Return [x, y] of the center of cell containing provided text 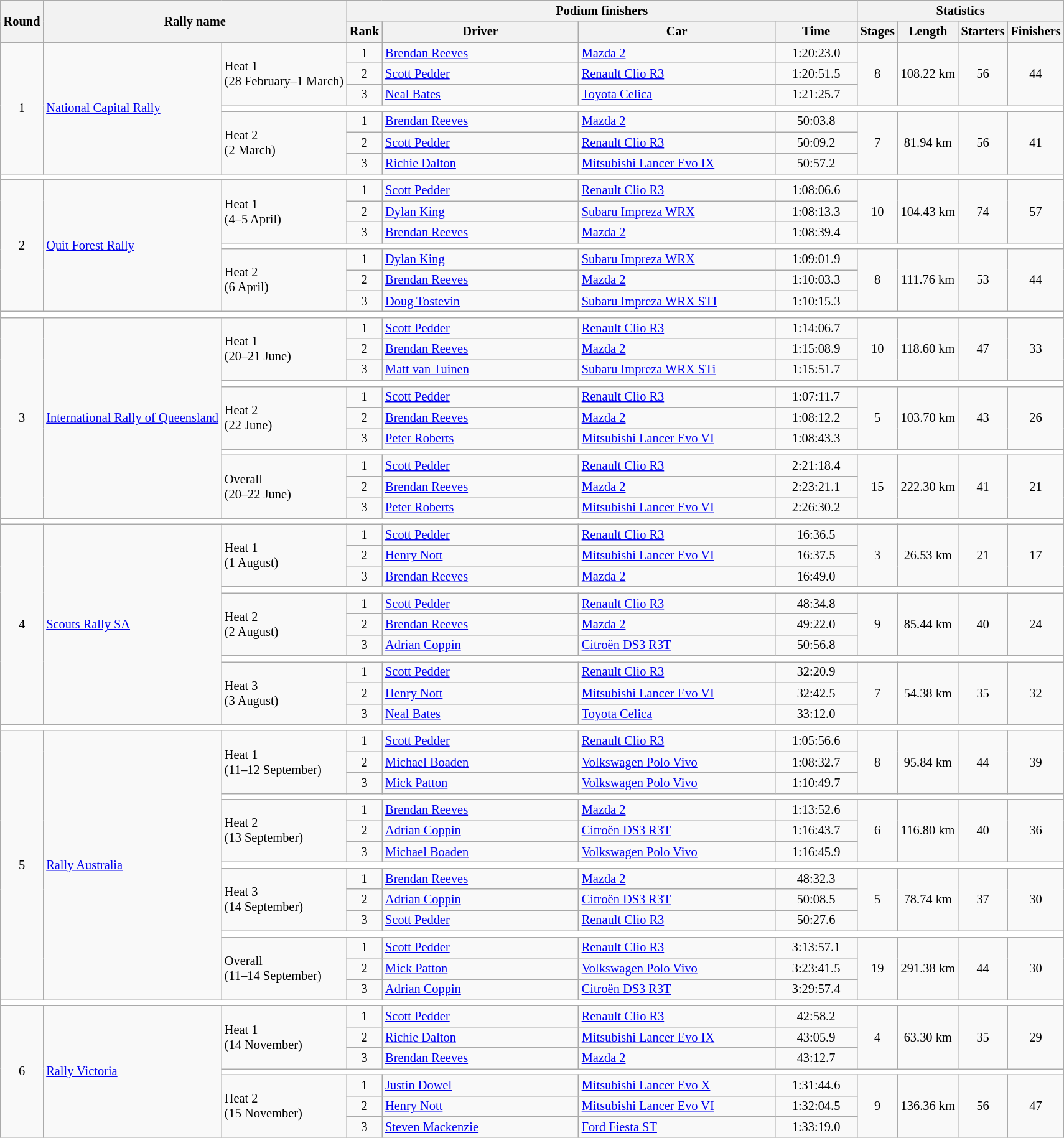
Heat 2(15 November) [284, 1106]
1:08:06.6 [816, 190]
43 [983, 418]
1:07:11.7 [816, 397]
95.84 km [928, 762]
24 [1036, 625]
1:08:32.7 [816, 762]
49:22.0 [816, 624]
43:12.7 [816, 1058]
1:10:49.7 [816, 783]
Doug Tostevin [480, 301]
Mitsubishi Lancer Evo X [677, 1085]
Steven Mackenzie [480, 1127]
Heat 3(3 August) [284, 693]
118.60 km [928, 348]
1:15:08.9 [816, 349]
Scouts Rally SA [132, 624]
19 [877, 968]
39 [1036, 762]
2:21:18.4 [816, 465]
50:56.8 [816, 645]
Driver [480, 32]
1:08:39.4 [816, 232]
Car [677, 32]
2:23:21.1 [816, 487]
43:05.9 [816, 1037]
26.53 km [928, 555]
74 [983, 212]
1:20:23.0 [816, 53]
104.43 km [928, 212]
50:03.8 [816, 121]
1:14:06.7 [816, 328]
Heat 1(11–12 September) [284, 762]
Length [928, 32]
1:16:43.7 [816, 831]
78.74 km [928, 900]
Round [22, 21]
48:32.3 [816, 879]
Rally Australia [132, 865]
Rally Victoria [132, 1071]
16:49.0 [816, 576]
Overall(11–14 September) [284, 968]
Starters [983, 32]
1:21:25.7 [816, 95]
85.44 km [928, 625]
33 [1036, 348]
Subaru Impreza WRX STI [677, 301]
Overall(20–22 June) [284, 487]
Heat 1(14 November) [284, 1037]
Heat 1(20–21 June) [284, 348]
81.94 km [928, 142]
Heat 2(22 June) [284, 418]
36 [1036, 831]
1:08:43.3 [816, 439]
1:09:01.9 [816, 259]
50:09.2 [816, 142]
3:13:57.1 [816, 948]
1:32:04.5 [816, 1106]
1:08:12.2 [816, 417]
16:37.5 [816, 556]
1:05:56.6 [816, 741]
57 [1036, 212]
16:36.5 [816, 534]
International Rally of Queensland [132, 417]
103.70 km [928, 418]
Rank [365, 32]
3:23:41.5 [816, 968]
Heat 1(28 February–1 March) [284, 73]
3:29:57.4 [816, 989]
32:42.5 [816, 693]
Subaru Impreza WRX STi [677, 370]
29 [1036, 1037]
1:08:13.3 [816, 212]
Heat 2(6 April) [284, 280]
136.36 km [928, 1106]
54.38 km [928, 693]
Time [816, 32]
Quit Forest Rally [132, 246]
1:10:03.3 [816, 280]
Heat 1(4–5 April) [284, 212]
50:27.6 [816, 920]
1:13:52.6 [816, 810]
2:26:30.2 [816, 508]
37 [983, 900]
1:31:44.6 [816, 1085]
63.30 km [928, 1037]
Heat 3(14 September) [284, 900]
Statistics [961, 11]
222.30 km [928, 487]
116.80 km [928, 831]
50:08.5 [816, 900]
National Capital Rally [132, 108]
32 [1036, 693]
108.22 km [928, 73]
1:33:19.0 [816, 1127]
291.38 km [928, 968]
Rally name [195, 21]
Heat 2(2 August) [284, 625]
Justin Dowel [480, 1085]
Matt van Tuinen [480, 370]
Stages [877, 32]
1:16:45.9 [816, 852]
111.76 km [928, 280]
42:58.2 [816, 1016]
53 [983, 280]
26 [1036, 418]
Heat 2(13 September) [284, 831]
17 [1036, 555]
33:12.0 [816, 714]
1:15:51.7 [816, 370]
15 [877, 487]
48:34.8 [816, 604]
32:20.9 [816, 672]
Finishers [1036, 32]
1:10:15.3 [816, 301]
50:57.2 [816, 164]
Podium finishers [602, 11]
1:20:51.5 [816, 73]
Heat 1(1 August) [284, 555]
Ford Fiesta ST [677, 1127]
Heat 2(2 March) [284, 142]
